Determine the [x, y] coordinate at the center of the cell enclosing the given text.  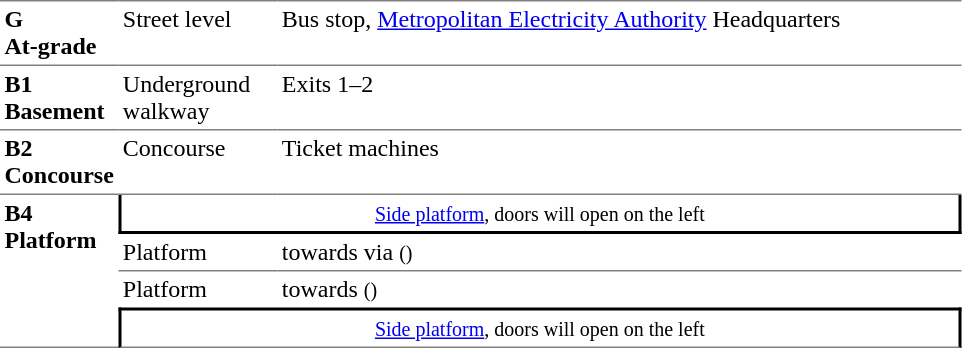
Bus stop, Metropolitan Electricity Authority Headquarters [619, 33]
B2Concourse [59, 162]
B1Basement [59, 98]
Ticket machines [619, 162]
B4Platform [59, 272]
Concourse [198, 162]
towards () [619, 290]
Exits 1–2 [619, 98]
towards via () [619, 253]
Underground walkway [198, 98]
Street level [198, 33]
GAt-grade [59, 33]
